Search for the cell housing the specified text and yield its [x, y] center coordinate. 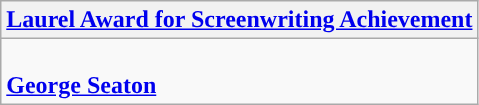
George Seaton [240, 72]
Laurel Award for Screenwriting Achievement [240, 20]
